Determine the [X, Y] coordinate at the center of the cell enclosing the given text.  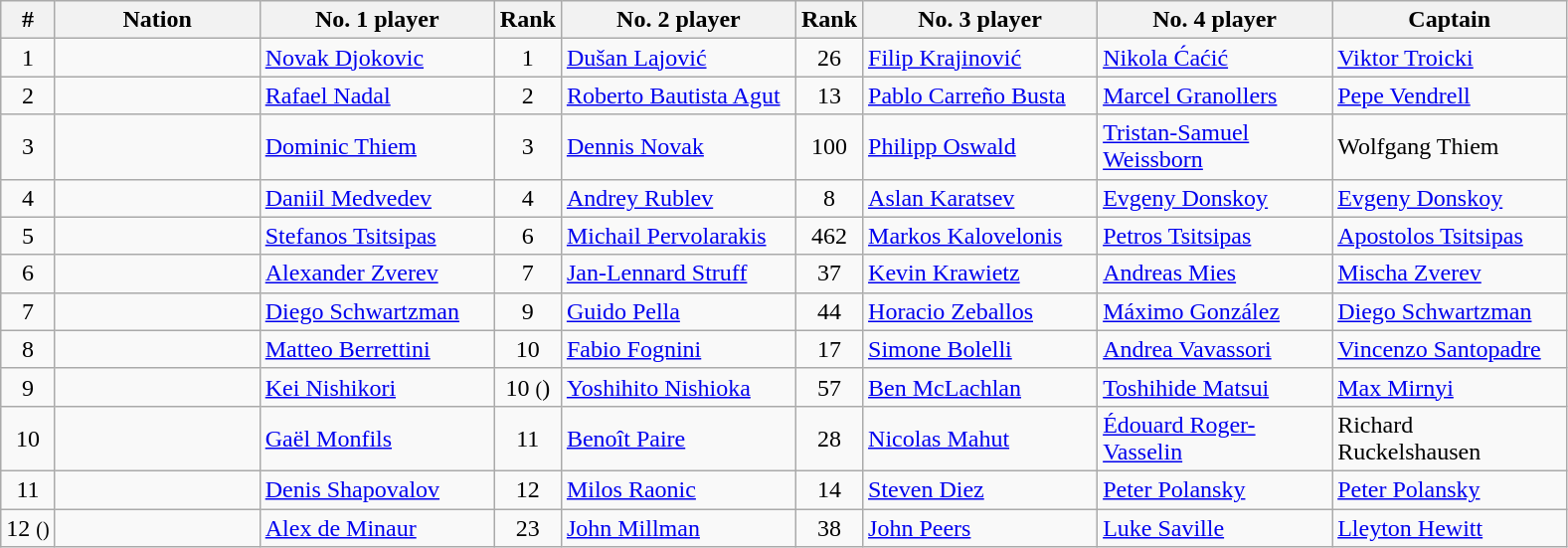
57 [829, 387]
Nicolas Mahut [980, 438]
Kevin Krawietz [980, 274]
Andreas Mies [1215, 274]
44 [829, 311]
100 [829, 147]
Fabio Fognini [678, 349]
Dennis Novak [678, 147]
Filip Krajinović [980, 58]
Tristan-Samuel Weissborn [1215, 147]
38 [829, 528]
Horacio Zeballos [980, 311]
Marcel Granollers [1215, 95]
Markos Kalovelonis [980, 236]
462 [829, 236]
Nikola Ćaćić [1215, 58]
Lleyton Hewitt [1450, 528]
Simone Bolelli [980, 349]
Petros Tsitsipas [1215, 236]
Alex de Minaur [377, 528]
Milos Raonic [678, 489]
Stefanos Tsitsipas [377, 236]
Wolfgang Thiem [1450, 147]
Dominic Thiem [377, 147]
23 [527, 528]
No. 1 player [377, 20]
Pepe Vendrell [1450, 95]
Alexander Zverev [377, 274]
Pablo Carreño Busta [980, 95]
No. 4 player [1215, 20]
Roberto Bautista Agut [678, 95]
Yoshihito Nishioka [678, 387]
Matteo Berrettini [377, 349]
No. 2 player [678, 20]
10 () [527, 387]
Max Mirnyi [1450, 387]
John Millman [678, 528]
Máximo González [1215, 311]
Rafael Nadal [377, 95]
Richard Ruckelshausen [1450, 438]
Captain [1450, 20]
37 [829, 274]
Philipp Oswald [980, 147]
Jan-Lennard Struff [678, 274]
Novak Djokovic [377, 58]
Steven Diez [980, 489]
Andrea Vavassori [1215, 349]
Vincenzo Santopadre [1450, 349]
# [28, 20]
Kei Nishikori [377, 387]
13 [829, 95]
26 [829, 58]
Aslan Karatsev [980, 198]
Apostolos Tsitsipas [1450, 236]
Guido Pella [678, 311]
Viktor Troicki [1450, 58]
Michail Pervolarakis [678, 236]
28 [829, 438]
Édouard Roger-Vasselin [1215, 438]
12 [527, 489]
Gaël Monfils [377, 438]
Ben McLachlan [980, 387]
Denis Shapovalov [377, 489]
Mischa Zverev [1450, 274]
Benoît Paire [678, 438]
14 [829, 489]
Daniil Medvedev [377, 198]
No. 3 player [980, 20]
Nation [157, 20]
Dušan Lajović [678, 58]
5 [28, 236]
17 [829, 349]
Toshihide Matsui [1215, 387]
Luke Saville [1215, 528]
John Peers [980, 528]
Andrey Rublev [678, 198]
12 () [28, 528]
